For the text-containing cell, return its midpoint in [X, Y] coordinate format. 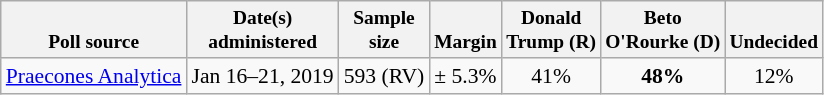
± 5.3% [465, 76]
Undecided [774, 30]
48% [663, 76]
Jan 16–21, 2019 [262, 76]
12% [774, 76]
41% [552, 76]
Date(s)administered [262, 30]
593 (RV) [384, 76]
DonaldTrump (R) [552, 30]
Poll source [94, 30]
Margin [465, 30]
BetoO'Rourke (D) [663, 30]
Praecones Analytica [94, 76]
Samplesize [384, 30]
